Extract the (X, Y) coordinate from the center of the cell holding the provided text.  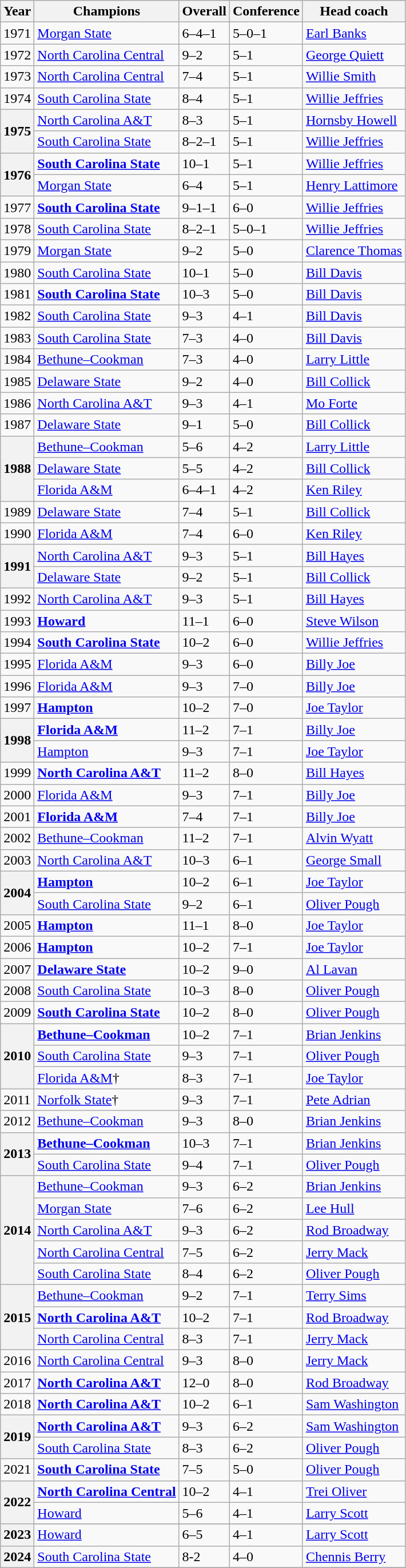
1974 (17, 98)
1998 (17, 741)
2014 (17, 1230)
George Small (353, 860)
9–0 (266, 969)
7–6 (204, 1208)
Chennis Berry (353, 1557)
Willie Smith (353, 77)
1990 (17, 534)
1975 (17, 131)
2023 (17, 1535)
Alvin Wyatt (353, 838)
1979 (17, 250)
1984 (17, 360)
9–4 (204, 1165)
1993 (17, 620)
Al Lavan (353, 969)
1988 (17, 468)
Henry Lattimore (353, 185)
Pete Adrian (353, 1100)
1985 (17, 381)
2016 (17, 1361)
2004 (17, 893)
1995 (17, 664)
2009 (17, 1013)
2021 (17, 1470)
2013 (17, 1154)
9–1–1 (204, 207)
1999 (17, 773)
2000 (17, 795)
Steve Wilson (353, 620)
Norfolk State† (106, 1100)
1992 (17, 599)
2017 (17, 1383)
1994 (17, 643)
12–0 (204, 1383)
1991 (17, 566)
Clarence Thomas (353, 250)
1978 (17, 229)
1983 (17, 338)
2003 (17, 860)
Hornsby Howell (353, 120)
6–4 (204, 185)
2018 (17, 1404)
2012 (17, 1121)
Earl Banks (353, 33)
2024 (17, 1557)
6–5 (204, 1535)
Terry Sims (353, 1295)
2011 (17, 1100)
1981 (17, 295)
1982 (17, 316)
Trei Oliver (353, 1491)
Head coach (353, 11)
2007 (17, 969)
1973 (17, 77)
1976 (17, 174)
9–1 (204, 425)
1980 (17, 273)
1971 (17, 33)
Florida A&M† (106, 1078)
2002 (17, 838)
Mo Forte (353, 403)
2005 (17, 925)
2019 (17, 1437)
Lee Hull (353, 1208)
1972 (17, 55)
8-2 (204, 1557)
2006 (17, 947)
2015 (17, 1317)
1986 (17, 403)
Conference (266, 11)
2008 (17, 991)
Champions (106, 11)
George Quiett (353, 55)
Year (17, 11)
1997 (17, 708)
1989 (17, 512)
2001 (17, 817)
5–5 (204, 468)
1977 (17, 207)
2022 (17, 1502)
2010 (17, 1056)
1987 (17, 425)
Overall (204, 11)
1996 (17, 686)
